Search for the cell housing the specified text and yield its [X, Y] center coordinate. 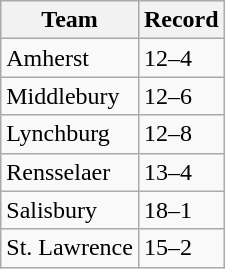
Lynchburg [70, 134]
St. Lawrence [70, 248]
18–1 [181, 210]
Record [181, 20]
Team [70, 20]
Amherst [70, 58]
12–4 [181, 58]
Middlebury [70, 96]
12–6 [181, 96]
12–8 [181, 134]
15–2 [181, 248]
13–4 [181, 172]
Salisbury [70, 210]
Rensselaer [70, 172]
